Determine the (X, Y) coordinate at the center of the cell enclosing the given text.  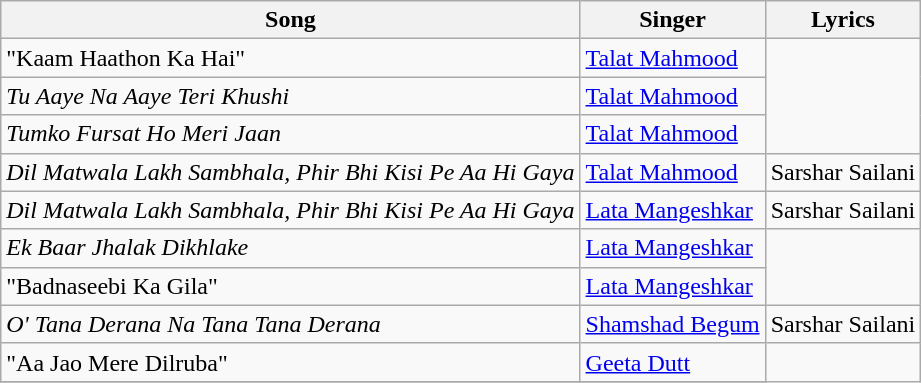
Lyrics (843, 20)
Geeta Dutt (672, 362)
Song (290, 20)
Tumko Fursat Ho Meri Jaan (290, 134)
Shamshad Begum (672, 324)
"Kaam Haathon Ka Hai" (290, 58)
Tu Aaye Na Aaye Teri Khushi (290, 96)
"Badnaseebi Ka Gila" (290, 286)
"Aa Jao Mere Dilruba" (290, 362)
O' Tana Derana Na Tana Tana Derana (290, 324)
Singer (672, 20)
Ek Baar Jhalak Dikhlake (290, 248)
